For the text-containing cell, return its midpoint in (x, y) coordinate format. 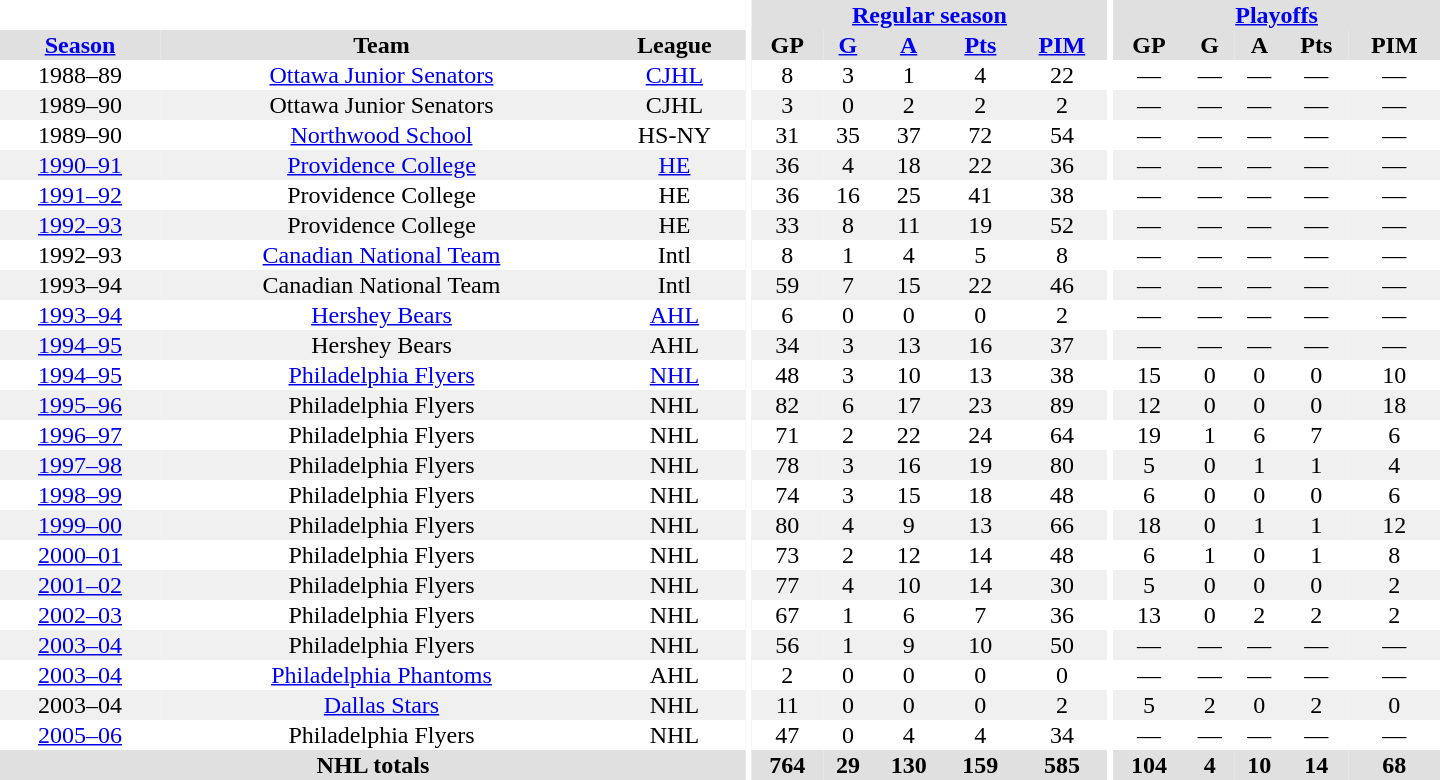
74 (787, 495)
League (674, 45)
2000–01 (80, 555)
NHL totals (373, 765)
41 (981, 195)
Team (382, 45)
89 (1062, 405)
1999–00 (80, 525)
17 (909, 405)
30 (1062, 585)
64 (1062, 435)
1996–97 (80, 435)
764 (787, 765)
Northwood School (382, 135)
82 (787, 405)
Playoffs (1276, 15)
25 (909, 195)
130 (909, 765)
71 (787, 435)
54 (1062, 135)
56 (787, 645)
2001–02 (80, 585)
77 (787, 585)
72 (981, 135)
29 (848, 765)
104 (1149, 765)
2002–03 (80, 615)
31 (787, 135)
1995–96 (80, 405)
HS-NY (674, 135)
159 (981, 765)
Regular season (929, 15)
1997–98 (80, 465)
35 (848, 135)
67 (787, 615)
23 (981, 405)
1998–99 (80, 495)
68 (1394, 765)
Season (80, 45)
46 (1062, 285)
66 (1062, 525)
47 (787, 735)
50 (1062, 645)
24 (981, 435)
73 (787, 555)
52 (1062, 225)
Philadelphia Phantoms (382, 675)
1991–92 (80, 195)
Dallas Stars (382, 705)
59 (787, 285)
2005–06 (80, 735)
1988–89 (80, 75)
1990–91 (80, 165)
33 (787, 225)
585 (1062, 765)
78 (787, 465)
